Return the (x, y) coordinate for the center point of the cell that contains the specified text.  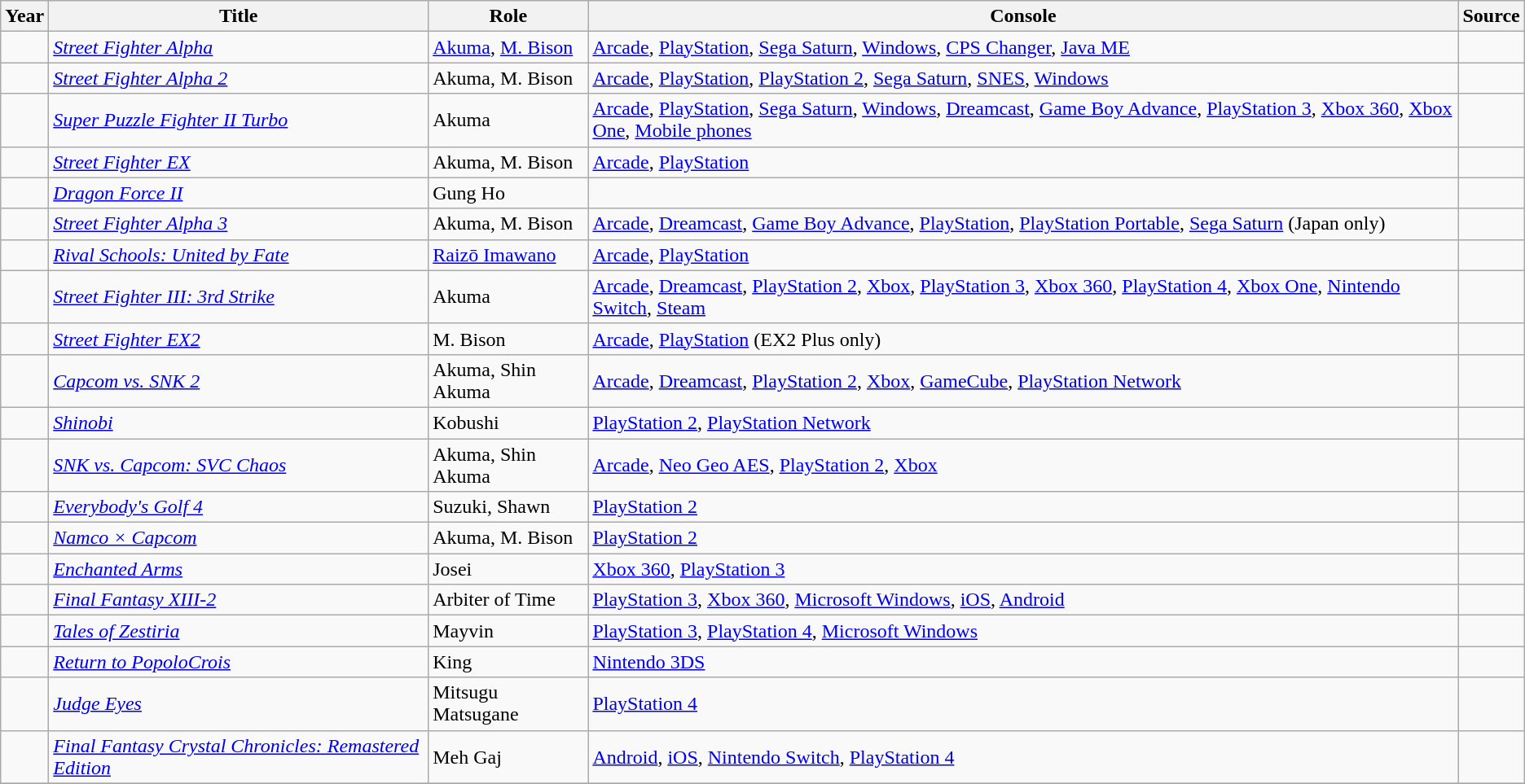
Xbox 360, PlayStation 3 (1023, 569)
Year (24, 16)
Arcade, PlayStation (EX2 Plus only) (1023, 339)
PlayStation 3, PlayStation 4, Microsoft Windows (1023, 631)
Josei (508, 569)
SNK vs. Capcom: SVC Chaos (239, 464)
Street Fighter EX (239, 162)
Street Fighter Alpha 3 (239, 224)
PlayStation 4 (1023, 703)
Arcade, PlayStation, Sega Saturn, Windows, Dreamcast, Game Boy Advance, PlayStation 3, Xbox 360, Xbox One, Mobile phones (1023, 120)
Judge Eyes (239, 703)
Rival Schools: United by Fate (239, 255)
Namco × Capcom (239, 538)
Meh Gaj (508, 757)
Final Fantasy Crystal Chronicles: Remastered Edition (239, 757)
Arcade, PlayStation, PlayStation 2, Sega Saturn, SNES, Windows (1023, 78)
Console (1023, 16)
Mayvin (508, 631)
M. Bison (508, 339)
Enchanted Arms (239, 569)
Tales of Zestiria (239, 631)
Mitsugu Matsugane (508, 703)
Street Fighter EX2 (239, 339)
Arcade, Dreamcast, Game Boy Advance, PlayStation, PlayStation Portable, Sega Saturn (Japan only) (1023, 224)
Everybody's Golf 4 (239, 507)
Street Fighter Alpha (239, 47)
Street Fighter Alpha 2 (239, 78)
Arcade, Neo Geo AES, PlayStation 2, Xbox (1023, 464)
Return to PopoloCrois (239, 662)
Street Fighter III: 3rd Strike (239, 296)
Android, iOS, Nintendo Switch, PlayStation 4 (1023, 757)
Suzuki, Shawn (508, 507)
Role (508, 16)
PlayStation 2, PlayStation Network (1023, 423)
Arcade, PlayStation, Sega Saturn, Windows, CPS Changer, Java ME (1023, 47)
Dragon Force II (239, 193)
Shinobi (239, 423)
Arbiter of Time (508, 600)
Kobushi (508, 423)
Raizō Imawano (508, 255)
Title (239, 16)
Gung Ho (508, 193)
Arcade, Dreamcast, PlayStation 2, Xbox, GameCube, PlayStation Network (1023, 381)
Source (1491, 16)
Capcom vs. SNK 2 (239, 381)
King (508, 662)
Arcade, Dreamcast, PlayStation 2, Xbox, PlayStation 3, Xbox 360, PlayStation 4, Xbox One, Nintendo Switch, Steam (1023, 296)
Super Puzzle Fighter II Turbo (239, 120)
Final Fantasy XIII-2 (239, 600)
Nintendo 3DS (1023, 662)
PlayStation 3, Xbox 360, Microsoft Windows, iOS, Android (1023, 600)
